Provide the (X, Y) coordinate of the cell's center where the given text is located.  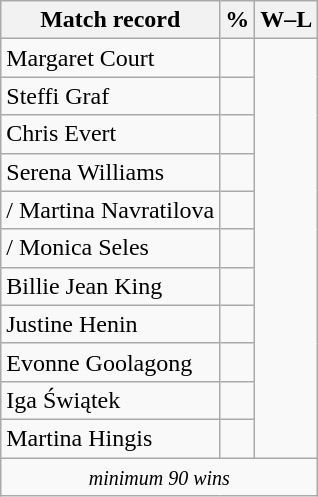
Billie Jean King (110, 286)
Iga Świątek (110, 400)
Justine Henin (110, 324)
Evonne Goolagong (110, 362)
Chris Evert (110, 134)
Serena Williams (110, 172)
W–L (286, 20)
Match record (110, 20)
/ Monica Seles (110, 248)
Margaret Court (110, 58)
Martina Hingis (110, 438)
% (238, 20)
minimum 90 wins (160, 477)
Steffi Graf (110, 96)
/ Martina Navratilova (110, 210)
